Find where the given text appears and provide that cell's center as (x, y) coordinate. 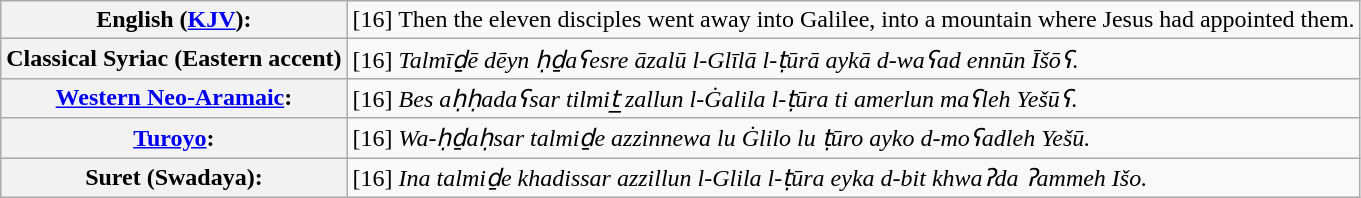
[16] Wa-ḥḏaḥsar talmiḏe azzinnewa lu Ġlilo lu ṭūro ayko d-moʕadleh Yešū. (854, 138)
[16] Talmīḏē dēyn ḥḏaʕesre āzalū l-Glīlā l-ṭūrā aykā d-waʕad ennūn Īšōʕ. (854, 59)
Turoyo: (174, 138)
[16] Then the eleven disciples went away into Galilee, into a mountain where Jesus had appointed them. (854, 20)
Suret (Swadaya): (174, 178)
[16] Ina talmiḏe khadissar azzillun l-Glila l-ṭūra eyka d-bit khwaʔda ʔammeh Išo. (854, 178)
Classical Syriac (Eastern accent) (174, 59)
Western Neo-Aramaic: (174, 98)
English (KJV): (174, 20)
[16] Bes aḥḥadaʕsar tilmit̲ zallun l-Ġalila l-ṭūra ti amerlun maʕleh Yešūʕ. (854, 98)
